Scan for the cell matching the given text and deliver its (x, y) coordinate at center. 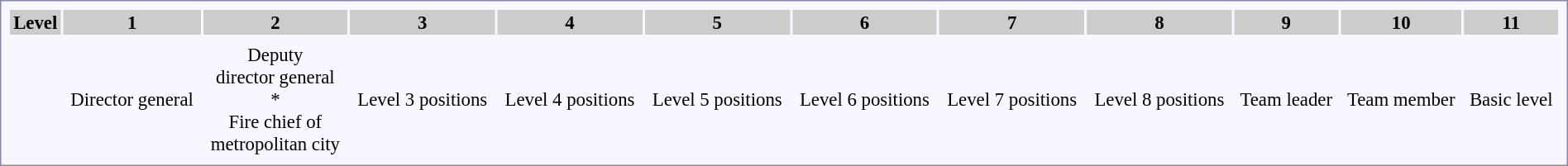
Team leader (1286, 99)
Basic level (1511, 99)
4 (569, 22)
Level 8 positions (1159, 99)
Deputydirector general*Fire chief of metropolitan city (275, 99)
7 (1012, 22)
8 (1159, 22)
5 (718, 22)
6 (865, 22)
3 (422, 22)
11 (1511, 22)
9 (1286, 22)
1 (132, 22)
2 (275, 22)
Level (36, 22)
Level 6 positions (865, 99)
Level 7 positions (1012, 99)
10 (1401, 22)
Level 4 positions (569, 99)
Team member (1401, 99)
Director general (132, 99)
Level 3 positions (422, 99)
Level 5 positions (718, 99)
